Identify which cell holds the provided text, then report its [X, Y] central coordinate. 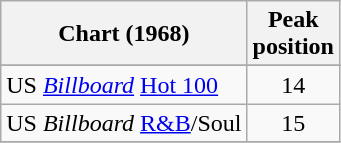
US Billboard Hot 100 [124, 85]
14 [293, 85]
Chart (1968) [124, 34]
15 [293, 123]
US Billboard R&B/Soul [124, 123]
Peakposition [293, 34]
